Provide the [X, Y] coordinate of the cell's center where the given text is located.  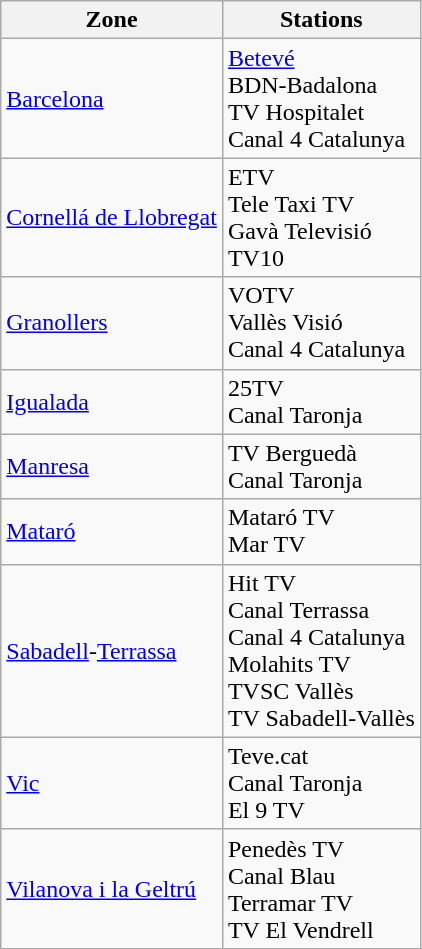
Sabadell-Terrassa [112, 650]
Mataró [112, 532]
TV BerguedàCanal Taronja [321, 466]
ETVTele Taxi TVGavà TelevisióTV10 [321, 218]
Penedès TVCanal BlauTerramar TVTV El Vendrell [321, 888]
Hit TVCanal TerrassaCanal 4 CatalunyaMolahits TVTVSC VallèsTV Sabadell-Vallès [321, 650]
Teve.catCanal TaronjaEl 9 TV [321, 783]
Vilanova i la Geltrú [112, 888]
Mataró TVMar TV [321, 532]
Igualada [112, 402]
25TVCanal Taronja [321, 402]
Manresa [112, 466]
BetevéBDN-BadalonaTV HospitaletCanal 4 Catalunya [321, 98]
Cornellá de Llobregat [112, 218]
Granollers [112, 323]
Stations [321, 20]
VOTVVallès VisióCanal 4 Catalunya [321, 323]
Barcelona [112, 98]
Vic [112, 783]
Zone [112, 20]
